Find where the given text appears and provide that cell's center as [x, y] coordinate. 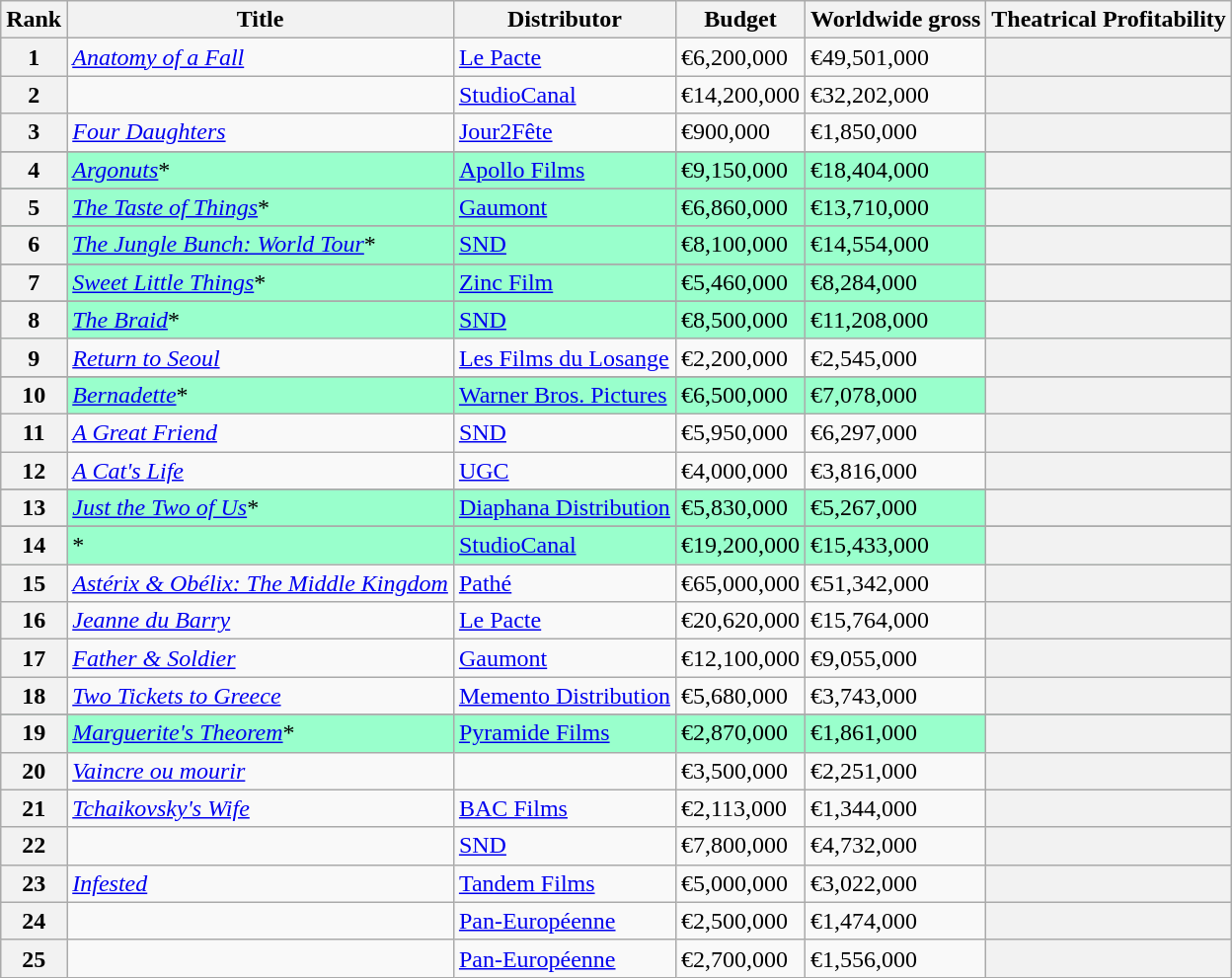
Marguerite's Theorem* [261, 733]
Worldwide gross [894, 20]
€2,251,000 [894, 771]
UGC [565, 471]
Infested [261, 883]
23 [34, 883]
€11,208,000 [894, 320]
Anatomy of a Fall [261, 57]
€5,830,000 [740, 508]
Tandem Films [565, 883]
€1,861,000 [894, 733]
Just the Two of Us* [261, 508]
Argonuts* [261, 170]
€2,200,000 [740, 357]
6 [34, 245]
20 [34, 771]
Apollo Films [565, 170]
€14,554,000 [894, 245]
The Jungle Bunch: World Tour* [261, 245]
€6,860,000 [740, 207]
€900,000 [740, 132]
8 [34, 320]
€4,000,000 [740, 471]
Astérix & Obélix: The Middle Kingdom [261, 583]
3 [34, 132]
€2,500,000 [740, 921]
€6,297,000 [894, 432]
Father & Soldier [261, 658]
Warner Bros. Pictures [565, 395]
18 [34, 696]
€3,022,000 [894, 883]
€49,501,000 [894, 57]
Rank [34, 20]
€2,700,000 [740, 958]
Vaincre ou mourir [261, 771]
€6,200,000 [740, 57]
22 [34, 846]
Jeanne du Barry [261, 621]
Diaphana Distribution [565, 508]
€9,150,000 [740, 170]
9 [34, 357]
€1,850,000 [894, 132]
€8,100,000 [740, 245]
€6,500,000 [740, 395]
15 [34, 583]
BAC Films [565, 808]
Les Films du Losange [565, 357]
2 [34, 95]
€5,460,000 [740, 282]
€7,800,000 [740, 846]
€65,000,000 [740, 583]
Four Daughters [261, 132]
19 [34, 733]
€3,816,000 [894, 471]
€19,200,000 [740, 546]
€20,620,000 [740, 621]
€1,556,000 [894, 958]
Title [261, 20]
11 [34, 432]
€8,500,000 [740, 320]
€3,743,000 [894, 696]
21 [34, 808]
€18,404,000 [894, 170]
24 [34, 921]
Return to Seoul [261, 357]
Bernadette* [261, 395]
Distributor [565, 20]
€15,433,000 [894, 546]
4 [34, 170]
Two Tickets to Greece [261, 696]
€3,500,000 [740, 771]
Memento Distribution [565, 696]
€32,202,000 [894, 95]
€5,000,000 [740, 883]
Sweet Little Things* [261, 282]
€5,267,000 [894, 508]
The Taste of Things* [261, 207]
Theatrical Profitability [1110, 20]
€15,764,000 [894, 621]
€12,100,000 [740, 658]
€1,474,000 [894, 921]
Budget [740, 20]
The Braid* [261, 320]
€4,732,000 [894, 846]
5 [34, 207]
* [261, 546]
Jour2Fête [565, 132]
A Cat's Life [261, 471]
€1,344,000 [894, 808]
16 [34, 621]
Zinc Film [565, 282]
€51,342,000 [894, 583]
1 [34, 57]
€2,545,000 [894, 357]
€8,284,000 [894, 282]
25 [34, 958]
7 [34, 282]
€9,055,000 [894, 658]
13 [34, 508]
14 [34, 546]
€2,113,000 [740, 808]
€2,870,000 [740, 733]
17 [34, 658]
€14,200,000 [740, 95]
Pyramide Films [565, 733]
Tchaikovsky's Wife [261, 808]
Pathé [565, 583]
A Great Friend [261, 432]
12 [34, 471]
10 [34, 395]
€7,078,000 [894, 395]
€13,710,000 [894, 207]
€5,950,000 [740, 432]
€5,680,000 [740, 696]
